Output the (x, y) coordinate of the center of the cell containing the given text.  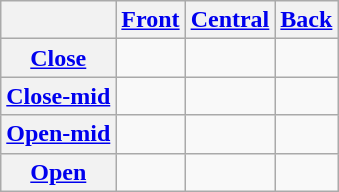
Central (230, 20)
Front (150, 20)
Close-mid (58, 96)
Open (58, 172)
Close (58, 58)
Back (306, 20)
Open-mid (58, 134)
